Return (x, y) of the center of cell containing provided text 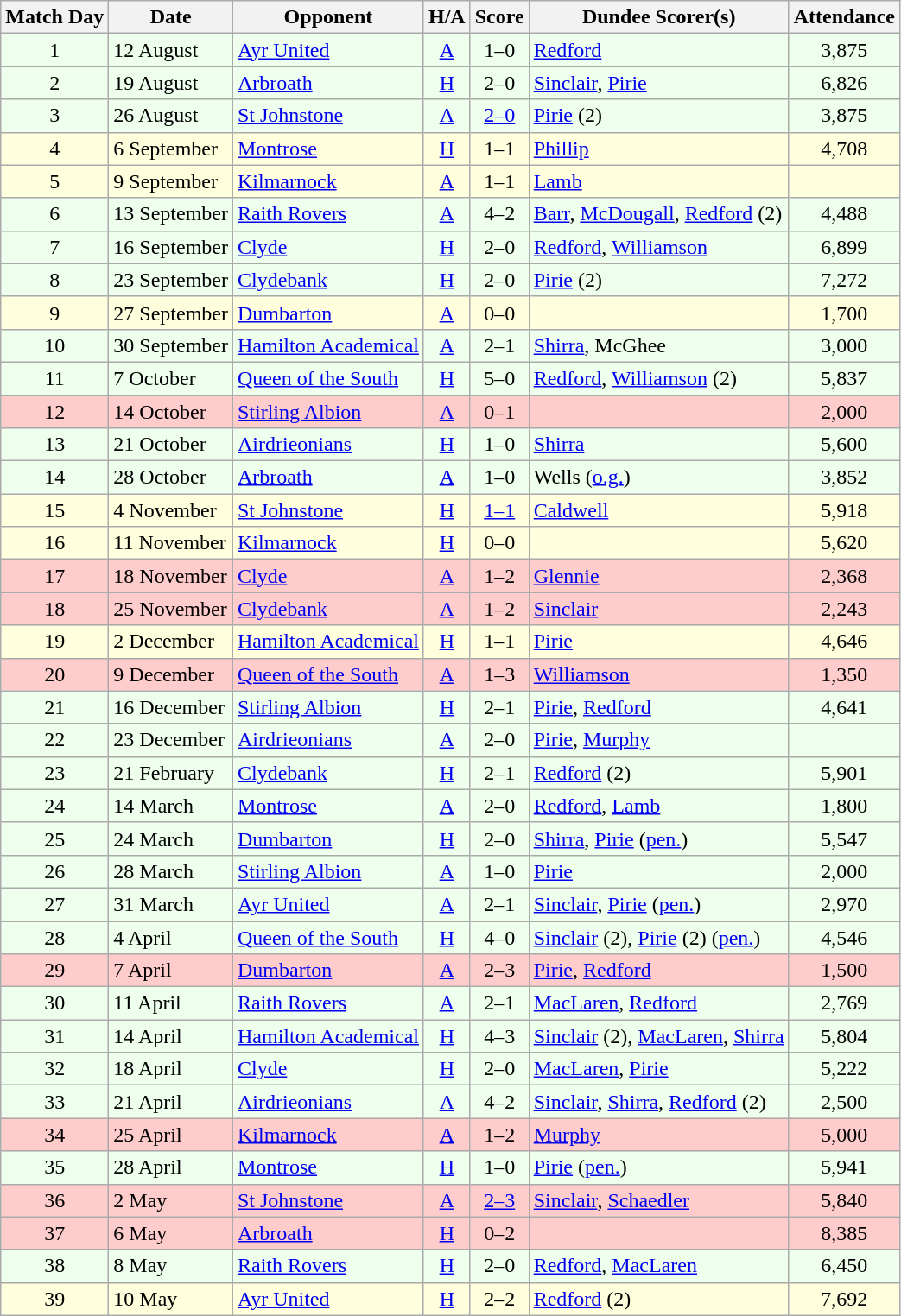
4–0 (499, 937)
7,692 (844, 1299)
7,272 (844, 280)
Williamson (658, 674)
Sinclair (658, 609)
14 April (171, 1036)
14 March (171, 806)
29 (55, 971)
36 (55, 1200)
3 (55, 116)
17 (55, 576)
Redford (658, 50)
11 November (171, 543)
Lamb (658, 181)
5–0 (499, 378)
5,222 (844, 1069)
4 April (171, 937)
Date (171, 17)
Pirie, Murphy (658, 740)
26 August (171, 116)
Glennie (658, 576)
10 (55, 345)
31 (55, 1036)
12 August (171, 50)
4–3 (499, 1036)
21 (55, 707)
4,546 (844, 937)
24 March (171, 838)
5,840 (844, 1200)
1 (55, 50)
27 (55, 904)
21 February (171, 773)
2,368 (844, 576)
Redford, MacLaren (658, 1266)
16 September (171, 247)
2 May (171, 1200)
2–2 (499, 1299)
Redford, Williamson (2) (658, 378)
21 April (171, 1102)
Sinclair (2), MacLaren, Shirra (658, 1036)
5,941 (844, 1167)
28 April (171, 1167)
2,769 (844, 1003)
H/A (447, 17)
MacLaren, Pirie (658, 1069)
3,852 (844, 478)
Redford, Lamb (658, 806)
5,804 (844, 1036)
6,899 (844, 247)
16 (55, 543)
9 December (171, 674)
9 September (171, 181)
7 October (171, 378)
5,000 (844, 1135)
25 November (171, 609)
Match Day (55, 17)
25 April (171, 1135)
Redford, Williamson (658, 247)
34 (55, 1135)
23 September (171, 280)
Sinclair, Shirra, Redford (2) (658, 1102)
6 May (171, 1233)
Shirra, Pirie (pen.) (658, 838)
7 (55, 247)
26 (55, 871)
18 November (171, 576)
Sinclair (2), Pirie (2) (pen.) (658, 937)
0–2 (499, 1233)
12 (55, 412)
13 September (171, 214)
0–1 (499, 412)
MacLaren, Redford (658, 1003)
31 March (171, 904)
27 September (171, 313)
Attendance (844, 17)
Murphy (658, 1135)
2,243 (844, 609)
4,646 (844, 642)
33 (55, 1102)
28 March (171, 871)
5,620 (844, 543)
6,450 (844, 1266)
8 May (171, 1266)
Caldwell (658, 510)
18 (55, 609)
Sinclair, Schaedler (658, 1200)
35 (55, 1167)
19 (55, 642)
25 (55, 838)
19 August (171, 83)
Sinclair, Pirie (658, 83)
Phillip (658, 149)
3,000 (844, 345)
Dundee Scorer(s) (658, 17)
23 (55, 773)
11 April (171, 1003)
5,918 (844, 510)
4,708 (844, 149)
13 (55, 445)
30 (55, 1003)
1,700 (844, 313)
2,500 (844, 1102)
14 (55, 478)
28 (55, 937)
5,901 (844, 773)
15 (55, 510)
4,488 (844, 214)
24 (55, 806)
39 (55, 1299)
Wells (o.g.) (658, 478)
22 (55, 740)
1,500 (844, 971)
6 September (171, 149)
38 (55, 1266)
2,970 (844, 904)
Opponent (328, 17)
23 December (171, 740)
20 (55, 674)
4,641 (844, 707)
37 (55, 1233)
8,385 (844, 1233)
4 November (171, 510)
6 (55, 214)
14 October (171, 412)
Score (499, 17)
1–3 (499, 674)
30 September (171, 345)
10 May (171, 1299)
16 December (171, 707)
4 (55, 149)
Barr, McDougall, Redford (2) (658, 214)
21 October (171, 445)
Pirie (pen.) (658, 1167)
28 October (171, 478)
1,350 (844, 674)
Sinclair, Pirie (pen.) (658, 904)
5,547 (844, 838)
6,826 (844, 83)
11 (55, 378)
2 (55, 83)
9 (55, 313)
5 (55, 181)
7 April (171, 971)
32 (55, 1069)
2 December (171, 642)
8 (55, 280)
1,800 (844, 806)
5,837 (844, 378)
5,600 (844, 445)
18 April (171, 1069)
Shirra, McGhee (658, 345)
Shirra (658, 445)
